Locate the cell with the specified text and output its [X, Y] center coordinate. 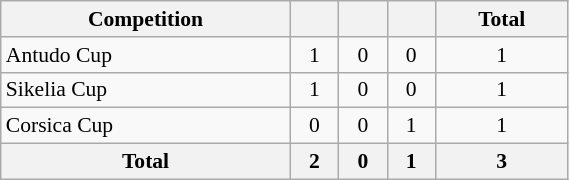
Competition [146, 19]
Sikelia Cup [146, 90]
3 [502, 162]
Corsica Cup [146, 126]
2 [314, 162]
Antudo Cup [146, 55]
